Locate the cell with the specified text and output its [X, Y] center coordinate. 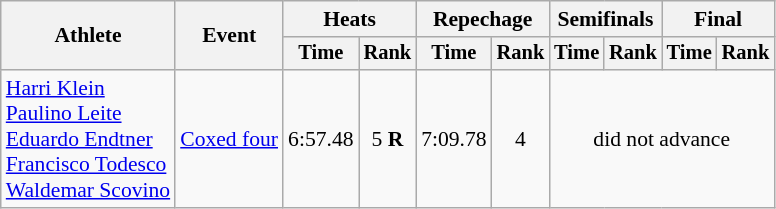
Heats [350, 19]
7:09.78 [454, 139]
6:57.48 [320, 139]
Harri KleinPaulino LeiteEduardo EndtnerFrancisco TodescoWaldemar Scovino [88, 139]
Event [229, 36]
4 [521, 139]
Repechage [482, 19]
Semifinals [605, 19]
did not advance [662, 139]
Athlete [88, 36]
5 R [388, 139]
Coxed four [229, 139]
Final [718, 19]
